Capture the cell that displays the provided text and extract its [x, y] central coordinate. 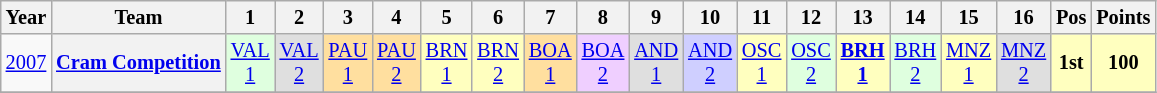
OSC1 [762, 63]
11 [762, 17]
VAL1 [250, 63]
Points [1123, 17]
BOA1 [550, 63]
BRN2 [498, 63]
9 [656, 17]
Team [138, 17]
BRH2 [916, 63]
13 [863, 17]
14 [916, 17]
PAU2 [396, 63]
MNZ1 [968, 63]
5 [447, 17]
AND2 [710, 63]
4 [396, 17]
MNZ2 [1024, 63]
Year [26, 17]
AND1 [656, 63]
15 [968, 17]
BRN1 [447, 63]
3 [348, 17]
2 [300, 17]
1st [1071, 63]
Cram Competition [138, 63]
PAU1 [348, 63]
12 [810, 17]
100 [1123, 63]
6 [498, 17]
BRH1 [863, 63]
Pos [1071, 17]
2007 [26, 63]
7 [550, 17]
8 [604, 17]
1 [250, 17]
BOA2 [604, 63]
OSC2 [810, 63]
10 [710, 17]
16 [1024, 17]
VAL2 [300, 63]
